Detect which cell encompasses the target text, then output its [x, y] center coordinate. 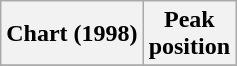
Chart (1998) [72, 34]
Peakposition [189, 34]
